From the cell containing the given text, extract its center point as (x, y) coordinate. 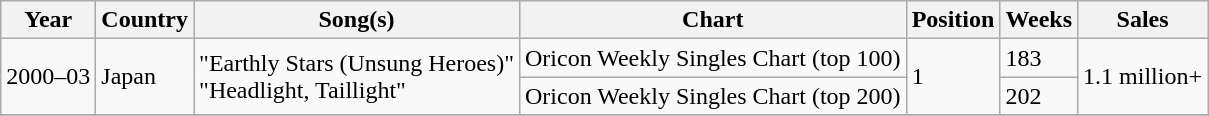
202 (1039, 96)
Country (145, 20)
Oricon Weekly Singles Chart (top 100) (712, 58)
Sales (1143, 20)
183 (1039, 58)
Weeks (1039, 20)
2000–03 (48, 77)
Song(s) (357, 20)
Japan (145, 77)
"Earthly Stars (Unsung Heroes)""Headlight, Taillight" (357, 77)
Oricon Weekly Singles Chart (top 200) (712, 96)
Year (48, 20)
1.1 million+ (1143, 77)
Position (953, 20)
Chart (712, 20)
1 (953, 77)
